Scan for the cell matching the given text and deliver its (X, Y) coordinate at center. 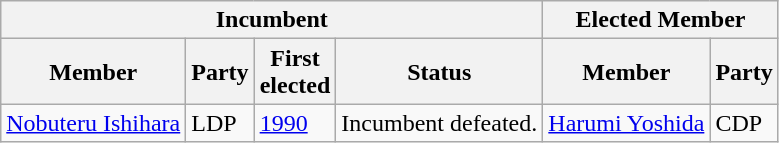
Status (440, 72)
Elected Member (660, 20)
Incumbent (272, 20)
1990 (295, 123)
Nobuteru Ishihara (94, 123)
CDP (744, 123)
Firstelected (295, 72)
LDP (220, 123)
Incumbent defeated. (440, 123)
Harumi Yoshida (626, 123)
